Return the [X, Y] coordinate for the center point of the cell that contains the specified text.  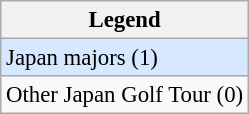
Other Japan Golf Tour (0) [125, 95]
Legend [125, 20]
Japan majors (1) [125, 58]
